Extract the (X, Y) coordinate from the center of the cell holding the provided text.  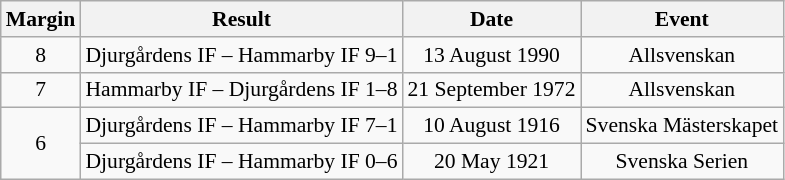
20 May 1921 (492, 162)
8 (41, 55)
21 September 1972 (492, 90)
13 August 1990 (492, 55)
Hammarby IF – Djurgårdens IF 1–8 (241, 90)
6 (41, 144)
Djurgårdens IF – Hammarby IF 9–1 (241, 55)
Djurgårdens IF – Hammarby IF 0–6 (241, 162)
Djurgårdens IF – Hammarby IF 7–1 (241, 126)
Svenska Mästerskapet (682, 126)
Date (492, 19)
Margin (41, 19)
Svenska Serien (682, 162)
Event (682, 19)
Result (241, 19)
7 (41, 90)
10 August 1916 (492, 126)
